Pinpoint the cell where the given text exists, returning its (X, Y) midpoint coordinate. 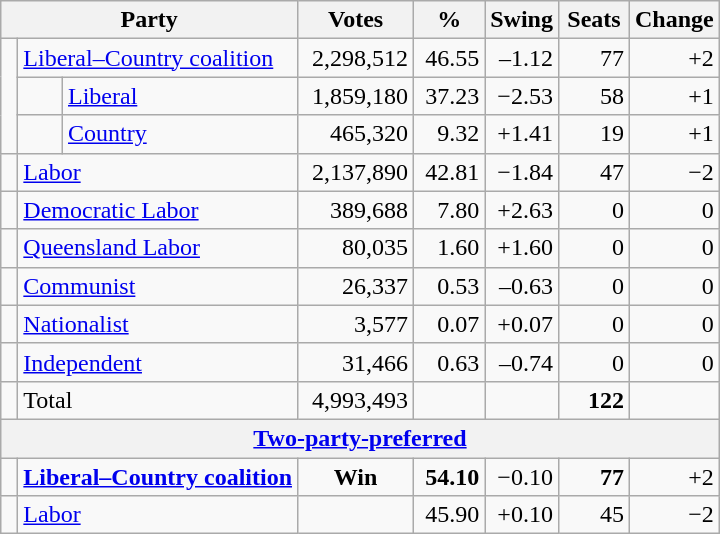
+2.63 (522, 210)
−2.53 (522, 96)
Swing (522, 20)
Communist (158, 286)
Change (674, 20)
37.23 (450, 96)
42.81 (450, 172)
3,577 (356, 324)
58 (594, 96)
2,137,890 (356, 172)
Votes (356, 20)
Independent (158, 362)
47 (594, 172)
Nationalist (158, 324)
0.07 (450, 324)
1.60 (450, 248)
26,337 (356, 286)
% (450, 20)
465,320 (356, 134)
Queensland Labor (158, 248)
45.90 (450, 515)
Liberal (180, 96)
19 (594, 134)
Seats (594, 20)
31,466 (356, 362)
1,859,180 (356, 96)
46.55 (450, 58)
45 (594, 515)
Country (180, 134)
+1.41 (522, 134)
0.63 (450, 362)
80,035 (356, 248)
+1.60 (522, 248)
Win (356, 477)
9.32 (450, 134)
2,298,512 (356, 58)
+0.07 (522, 324)
Party (150, 20)
Total (158, 400)
Two-party-preferred (360, 438)
4,993,493 (356, 400)
–0.74 (522, 362)
7.80 (450, 210)
Democratic Labor (158, 210)
–1.12 (522, 58)
122 (594, 400)
–0.63 (522, 286)
−0.10 (522, 477)
0.53 (450, 286)
54.10 (450, 477)
389,688 (356, 210)
−1.84 (522, 172)
+0.10 (522, 515)
